For the text-containing cell, return its midpoint in (x, y) coordinate format. 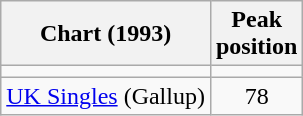
78 (256, 96)
Peakposition (256, 34)
Chart (1993) (106, 34)
UK Singles (Gallup) (106, 96)
